Identify which cell holds the provided text, then report its (x, y) central coordinate. 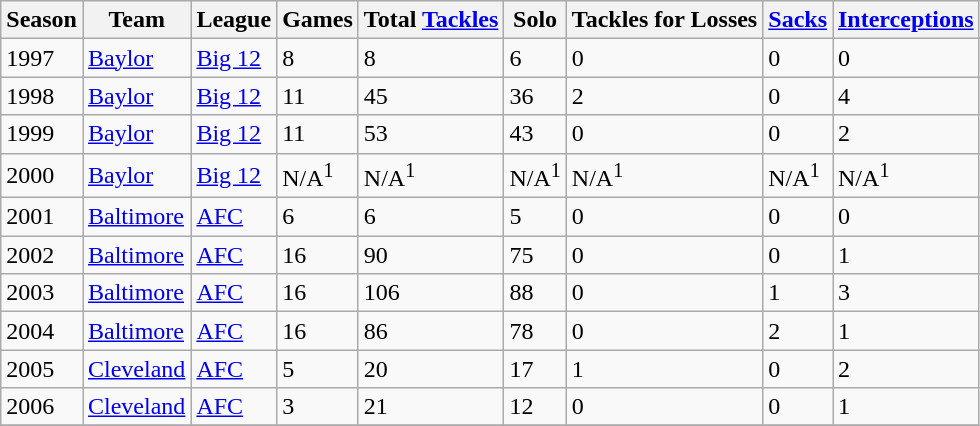
20 (431, 369)
43 (535, 134)
36 (535, 96)
2002 (42, 255)
2005 (42, 369)
86 (431, 331)
Tackles for Losses (664, 20)
75 (535, 255)
21 (431, 407)
4 (906, 96)
2000 (42, 176)
Interceptions (906, 20)
2003 (42, 293)
106 (431, 293)
45 (431, 96)
17 (535, 369)
12 (535, 407)
Solo (535, 20)
Sacks (798, 20)
Games (318, 20)
90 (431, 255)
Total Tackles (431, 20)
88 (535, 293)
2001 (42, 217)
1997 (42, 58)
78 (535, 331)
1998 (42, 96)
2004 (42, 331)
1999 (42, 134)
2006 (42, 407)
Team (136, 20)
League (234, 20)
Season (42, 20)
53 (431, 134)
